Scan for the cell matching the given text and deliver its (x, y) coordinate at center. 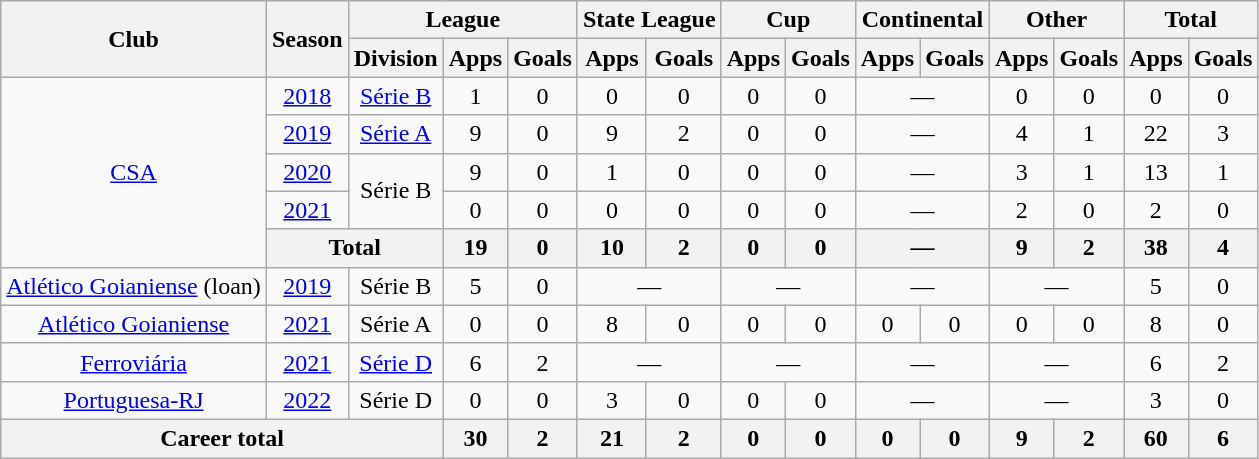
19 (475, 248)
Career total (222, 438)
Portuguesa-RJ (134, 400)
2020 (307, 172)
21 (612, 438)
Cup (788, 20)
Season (307, 39)
Atlético Goianiense (134, 324)
League (462, 20)
Atlético Goianiense (loan) (134, 286)
Club (134, 39)
38 (1156, 248)
30 (475, 438)
State League (649, 20)
CSA (134, 172)
2022 (307, 400)
22 (1156, 134)
60 (1156, 438)
2018 (307, 96)
Division (396, 58)
Ferroviária (134, 362)
13 (1156, 172)
Continental (922, 20)
10 (612, 248)
Other (1056, 20)
